Capture the cell that displays the provided text and extract its (x, y) central coordinate. 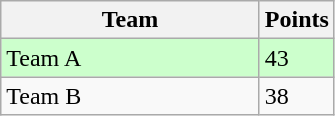
Points (296, 20)
43 (296, 58)
Team A (130, 58)
38 (296, 96)
Team (130, 20)
Team B (130, 96)
